Pinpoint the cell where the given text exists, returning its (X, Y) midpoint coordinate. 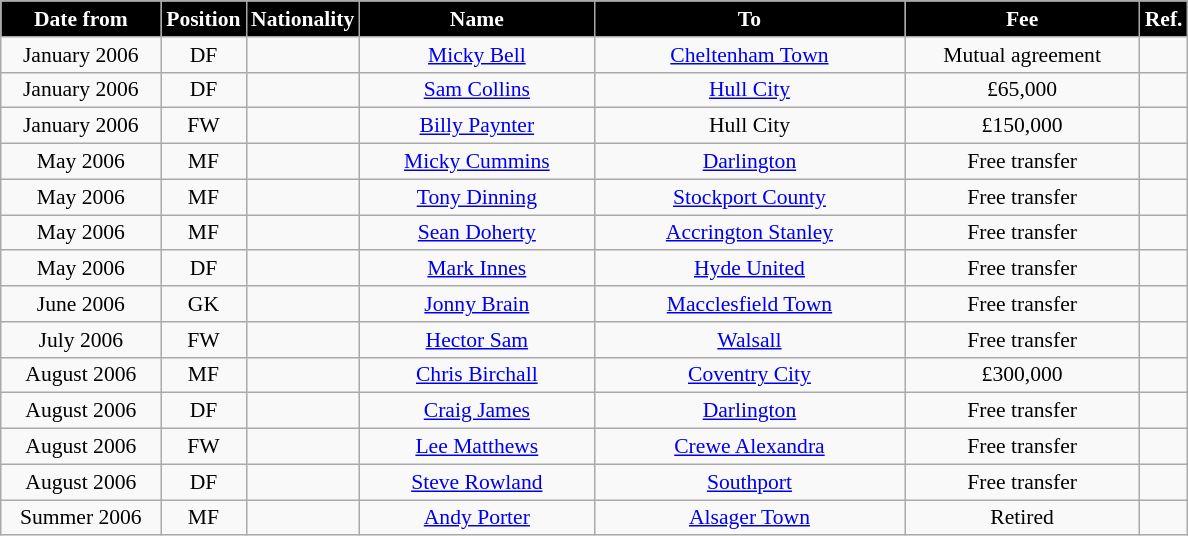
Fee (1022, 19)
Summer 2006 (81, 518)
Cheltenham Town (749, 55)
Sam Collins (476, 90)
Hector Sam (476, 340)
Walsall (749, 340)
Position (204, 19)
July 2006 (81, 340)
Craig James (476, 411)
GK (204, 304)
Jonny Brain (476, 304)
Date from (81, 19)
Retired (1022, 518)
Lee Matthews (476, 447)
Stockport County (749, 197)
Sean Doherty (476, 233)
Crewe Alexandra (749, 447)
Tony Dinning (476, 197)
£150,000 (1022, 126)
June 2006 (81, 304)
Southport (749, 482)
Nationality (302, 19)
Accrington Stanley (749, 233)
Chris Birchall (476, 375)
Alsager Town (749, 518)
Billy Paynter (476, 126)
Mark Innes (476, 269)
Micky Bell (476, 55)
Micky Cummins (476, 162)
Mutual agreement (1022, 55)
Name (476, 19)
£65,000 (1022, 90)
Andy Porter (476, 518)
£300,000 (1022, 375)
Ref. (1164, 19)
Steve Rowland (476, 482)
To (749, 19)
Coventry City (749, 375)
Macclesfield Town (749, 304)
Hyde United (749, 269)
